Search for the cell housing the specified text and yield its (X, Y) center coordinate. 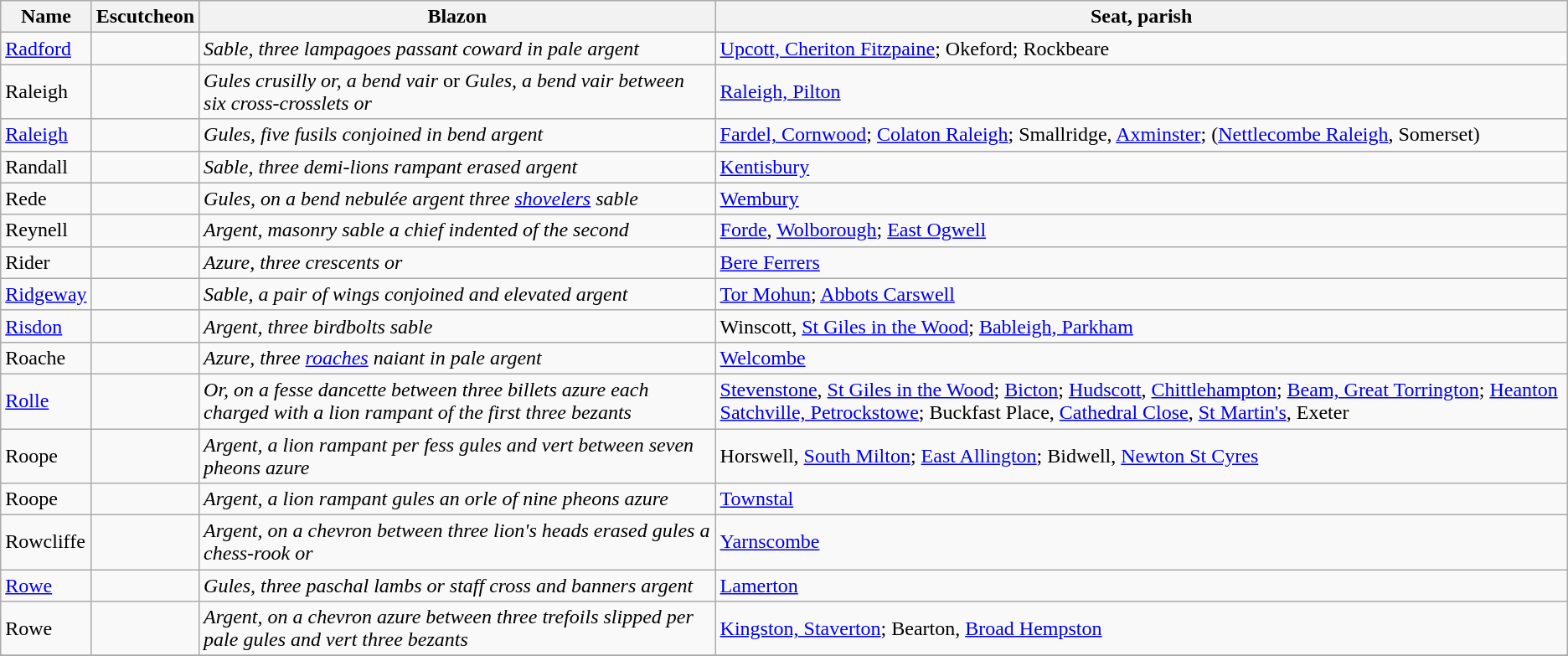
Rolle (46, 400)
Rider (46, 262)
Forde, Wolborough; East Ogwell (1141, 230)
Or, on a fesse dancette between three billets azure each charged with a lion rampant of the first three bezants (457, 400)
Argent, a lion rampant per fess gules and vert between seven pheons azure (457, 456)
Radford (46, 49)
Horswell, South Milton; East Allington; Bidwell, Newton St Cyres (1141, 456)
Lamerton (1141, 586)
Kentisbury (1141, 167)
Tor Mohun; Abbots Carswell (1141, 294)
Gules, on a bend nebulée argent three shovelers sable (457, 199)
Kingston, Staverton; Bearton, Broad Hempston (1141, 628)
Risdon (46, 326)
Argent, on a chevron between three lion's heads erased gules a chess-rook or (457, 543)
Wembury (1141, 199)
Ridgeway (46, 294)
Randall (46, 167)
Argent, masonry sable a chief indented of the second (457, 230)
Roache (46, 358)
Name (46, 17)
Azure, three crescents or (457, 262)
Seat, parish (1141, 17)
Escutcheon (145, 17)
Blazon (457, 17)
Argent, a lion rampant gules an orle of nine pheons azure (457, 499)
Upcott, Cheriton Fitzpaine; Okeford; Rockbeare (1141, 49)
Raleigh, Pilton (1141, 92)
Gules, five fusils conjoined in bend argent (457, 135)
Gules, three paschal lambs or staff cross and banners argent (457, 586)
Argent, three birdbolts sable (457, 326)
Argent, on a chevron azure between three trefoils slipped per pale gules and vert three bezants (457, 628)
Rede (46, 199)
Rowcliffe (46, 543)
Bere Ferrers (1141, 262)
Sable, three lampagoes passant coward in pale argent (457, 49)
Winscott, St Giles in the Wood; Bableigh, Parkham (1141, 326)
Yarnscombe (1141, 543)
Welcombe (1141, 358)
Reynell (46, 230)
Azure, three roaches naiant in pale argent (457, 358)
Sable, three demi-lions rampant erased argent (457, 167)
Sable, a pair of wings conjoined and elevated argent (457, 294)
Fardel, Cornwood; Colaton Raleigh; Smallridge, Axminster; (Nettlecombe Raleigh, Somerset) (1141, 135)
Townstal (1141, 499)
Gules crusilly or, a bend vair or Gules, a bend vair between six cross-crosslets or (457, 92)
